From the cell containing the given text, extract its center point as (x, y) coordinate. 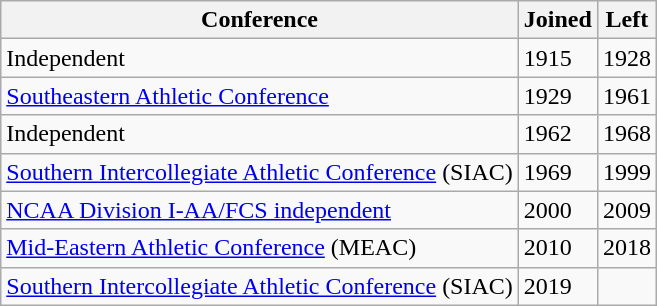
Southeastern Athletic Conference (260, 96)
1961 (626, 96)
Left (626, 20)
1928 (626, 58)
1969 (558, 172)
2010 (558, 248)
Joined (558, 20)
1968 (626, 134)
1999 (626, 172)
1915 (558, 58)
2009 (626, 210)
Conference (260, 20)
NCAA Division I-AA/FCS independent (260, 210)
2018 (626, 248)
1929 (558, 96)
Mid-Eastern Athletic Conference (MEAC) (260, 248)
2000 (558, 210)
2019 (558, 286)
1962 (558, 134)
